Search for the cell housing the specified text and yield its (X, Y) center coordinate. 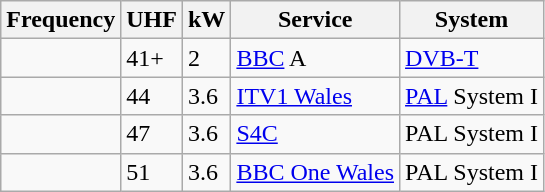
Frequency (61, 20)
47 (152, 134)
UHF (152, 20)
kW (206, 20)
BBC One Wales (316, 172)
51 (152, 172)
S4C (316, 134)
DVB-T (472, 58)
44 (152, 96)
41+ (152, 58)
BBC A (316, 58)
Service (316, 20)
System (472, 20)
2 (206, 58)
ITV1 Wales (316, 96)
